Return (x, y) of the center of cell containing provided text 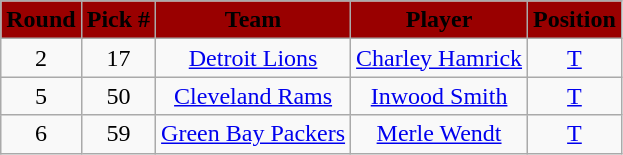
Merle Wendt (440, 134)
59 (118, 134)
Green Bay Packers (254, 134)
6 (41, 134)
17 (118, 58)
Pick # (118, 20)
2 (41, 58)
Team (254, 20)
50 (118, 96)
Charley Hamrick (440, 58)
Position (575, 20)
Player (440, 20)
Detroit Lions (254, 58)
Cleveland Rams (254, 96)
Inwood Smith (440, 96)
5 (41, 96)
Round (41, 20)
